For the text-containing cell, return its midpoint in (x, y) coordinate format. 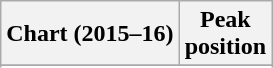
Chart (2015–16) (90, 34)
Peakposition (225, 34)
